Scan for the cell matching the given text and deliver its (x, y) coordinate at center. 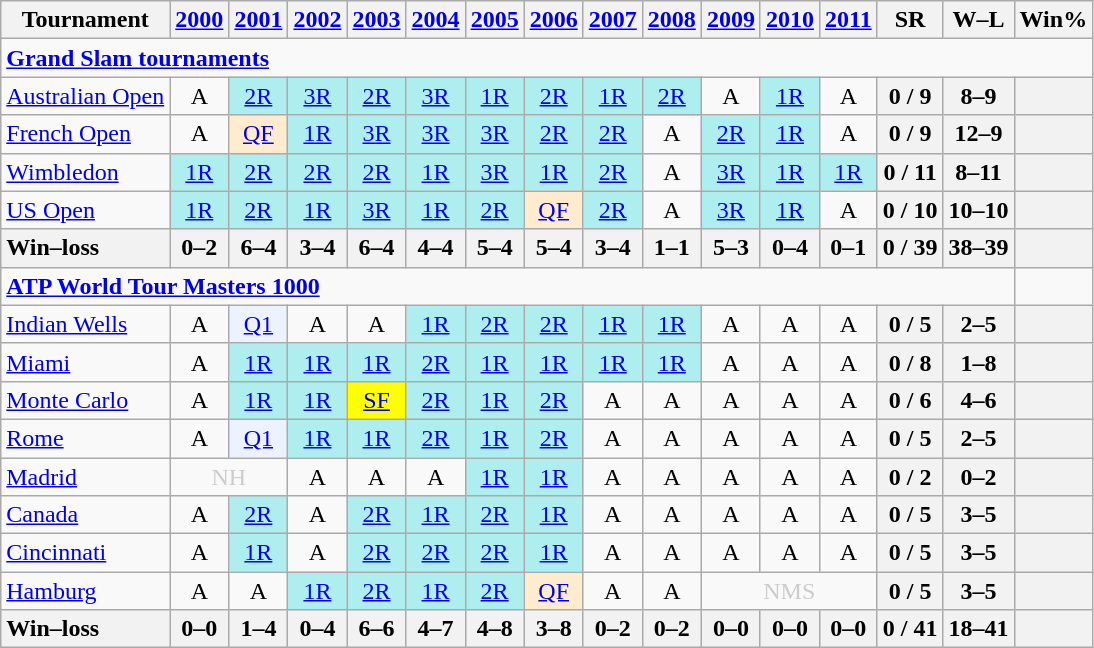
2002 (318, 20)
2004 (436, 20)
1–8 (978, 362)
2007 (612, 20)
2009 (730, 20)
0 / 11 (910, 172)
4–6 (978, 400)
Madrid (86, 477)
2010 (790, 20)
2003 (376, 20)
0 / 10 (910, 210)
0 / 2 (910, 477)
2008 (672, 20)
Win% (1054, 20)
0 / 8 (910, 362)
NMS (789, 591)
Grand Slam tournaments (547, 58)
0 / 6 (910, 400)
0–1 (848, 248)
8–9 (978, 96)
12–9 (978, 134)
US Open (86, 210)
0 / 41 (910, 629)
SR (910, 20)
4–7 (436, 629)
3–8 (554, 629)
Cincinnati (86, 553)
4–8 (494, 629)
2001 (258, 20)
2006 (554, 20)
Australian Open (86, 96)
SF (376, 400)
1–4 (258, 629)
Tournament (86, 20)
8–11 (978, 172)
Wimbledon (86, 172)
38–39 (978, 248)
Hamburg (86, 591)
10–10 (978, 210)
ATP World Tour Masters 1000 (508, 286)
Rome (86, 438)
Miami (86, 362)
Monte Carlo (86, 400)
Canada (86, 515)
French Open (86, 134)
W–L (978, 20)
6–6 (376, 629)
18–41 (978, 629)
NH (229, 477)
2000 (200, 20)
4–4 (436, 248)
2011 (848, 20)
2005 (494, 20)
1–1 (672, 248)
0 / 39 (910, 248)
5–3 (730, 248)
Indian Wells (86, 324)
